From the cell containing the given text, extract its center point as [x, y] coordinate. 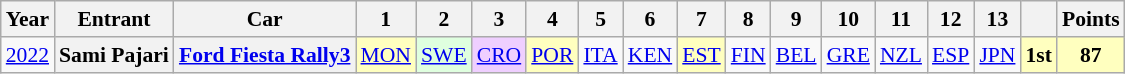
12 [950, 19]
NZL [901, 55]
87 [1091, 55]
7 [702, 19]
KEN [650, 55]
GRE [848, 55]
JPN [997, 55]
1st [1038, 55]
13 [997, 19]
9 [796, 19]
Entrant [114, 19]
POR [552, 55]
EST [702, 55]
SWE [444, 55]
5 [600, 19]
ESP [950, 55]
FIN [748, 55]
Ford Fiesta Rally3 [265, 55]
6 [650, 19]
4 [552, 19]
1 [386, 19]
Car [265, 19]
Points [1091, 19]
CRO [500, 55]
MON [386, 55]
Year [28, 19]
3 [500, 19]
8 [748, 19]
BEL [796, 55]
2 [444, 19]
10 [848, 19]
2022 [28, 55]
Sami Pajari [114, 55]
11 [901, 19]
ITA [600, 55]
